For the text-containing cell, return its midpoint in [X, Y] coordinate format. 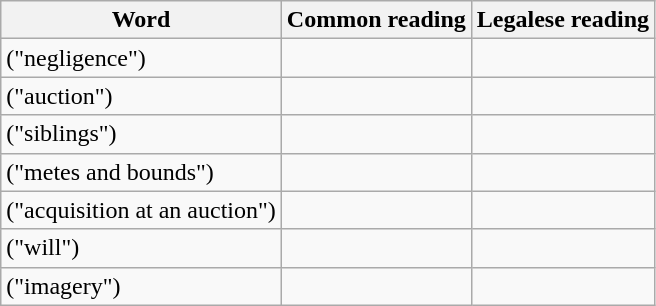
("acquisition at an auction") [142, 210]
("will") [142, 248]
("imagery") [142, 286]
("negligence") [142, 58]
Legalese reading [562, 20]
Common reading [376, 20]
("auction") [142, 96]
("metes and bounds") [142, 172]
("siblings") [142, 134]
Word [142, 20]
